Pinpoint the cell where the given text exists, returning its (x, y) midpoint coordinate. 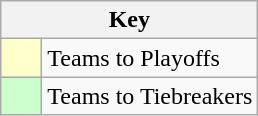
Teams to Playoffs (150, 58)
Teams to Tiebreakers (150, 96)
Key (130, 20)
